Locate the cell with the specified text and output its (X, Y) center coordinate. 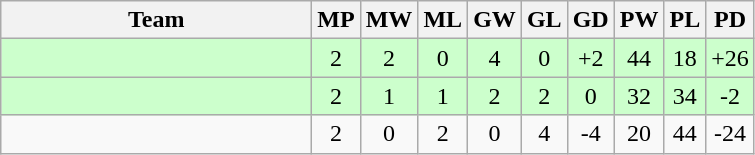
+2 (590, 58)
GD (590, 20)
GL (544, 20)
18 (685, 58)
PL (685, 20)
-24 (730, 134)
Team (156, 20)
GW (495, 20)
MW (389, 20)
20 (639, 134)
PW (639, 20)
-2 (730, 96)
34 (685, 96)
32 (639, 96)
PD (730, 20)
-4 (590, 134)
ML (443, 20)
+26 (730, 58)
MP (336, 20)
